Return the (X, Y) coordinate for the center point of the cell that contains the specified text.  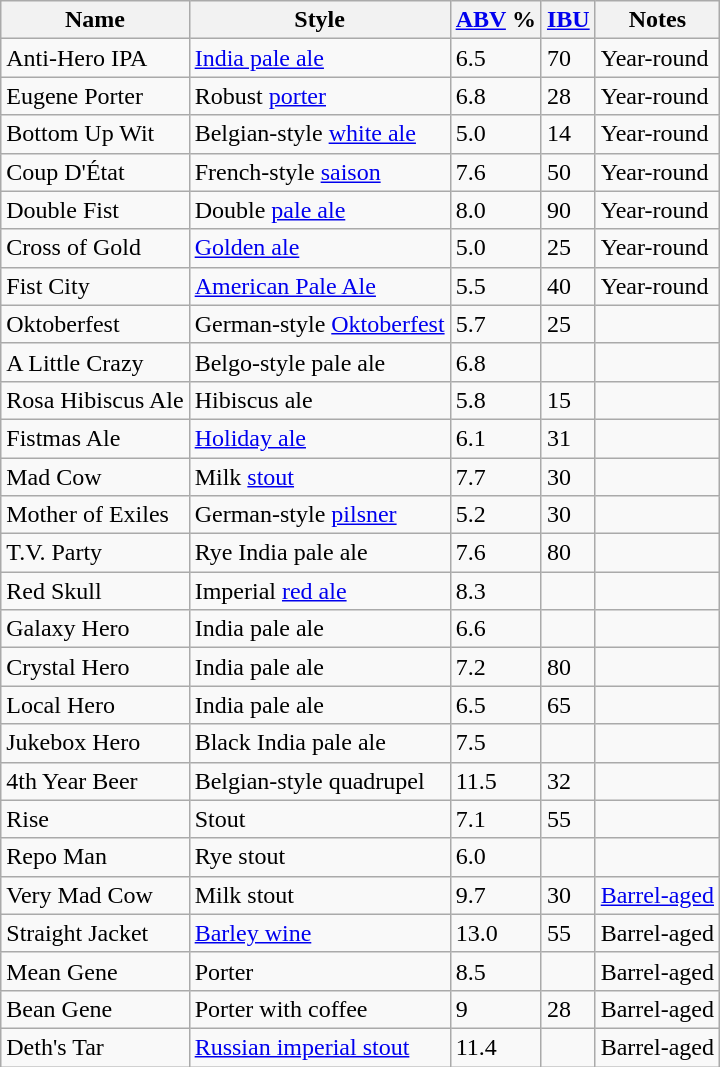
Rise (95, 819)
50 (568, 172)
Local Hero (95, 705)
Crystal Hero (95, 667)
IBU (568, 20)
6.0 (496, 857)
32 (568, 781)
Belgo-style pale ale (320, 362)
Bean Gene (95, 1009)
7.5 (496, 743)
German-style pilsner (320, 515)
Rye India pale ale (320, 553)
Deth's Tar (95, 1047)
6.6 (496, 629)
8.5 (496, 971)
Mad Cow (95, 477)
Fistmas Ale (95, 438)
Golden ale (320, 248)
Robust porter (320, 96)
31 (568, 438)
70 (568, 58)
American Pale Ale (320, 286)
40 (568, 286)
A Little Crazy (95, 362)
Stout (320, 819)
Double Fist (95, 210)
9 (496, 1009)
4th Year Beer (95, 781)
Jukebox Hero (95, 743)
9.7 (496, 895)
Oktoberfest (95, 324)
11.5 (496, 781)
Straight Jacket (95, 933)
Imperial red ale (320, 591)
German-style Oktoberfest (320, 324)
7.2 (496, 667)
Black India pale ale (320, 743)
Bottom Up Wit (95, 134)
Repo Man (95, 857)
Name (95, 20)
13.0 (496, 933)
Fist City (95, 286)
90 (568, 210)
Notes (657, 20)
Galaxy Hero (95, 629)
Rye stout (320, 857)
Red Skull (95, 591)
Double pale ale (320, 210)
6.1 (496, 438)
Coup D'État (95, 172)
Holiday ale (320, 438)
8.0 (496, 210)
65 (568, 705)
Russian imperial stout (320, 1047)
Hibiscus ale (320, 400)
Very Mad Cow (95, 895)
Barley wine (320, 933)
11.4 (496, 1047)
French-style saison (320, 172)
Anti-Hero IPA (95, 58)
8.3 (496, 591)
5.5 (496, 286)
Eugene Porter (95, 96)
Porter with coffee (320, 1009)
Belgian-style white ale (320, 134)
15 (568, 400)
T.V. Party (95, 553)
7.7 (496, 477)
5.8 (496, 400)
Porter (320, 971)
5.7 (496, 324)
Style (320, 20)
Mother of Exiles (95, 515)
ABV % (496, 20)
Mean Gene (95, 971)
5.2 (496, 515)
Cross of Gold (95, 248)
14 (568, 134)
Belgian-style quadrupel (320, 781)
7.1 (496, 819)
Rosa Hibiscus Ale (95, 400)
